For the text-containing cell, return its midpoint in (X, Y) coordinate format. 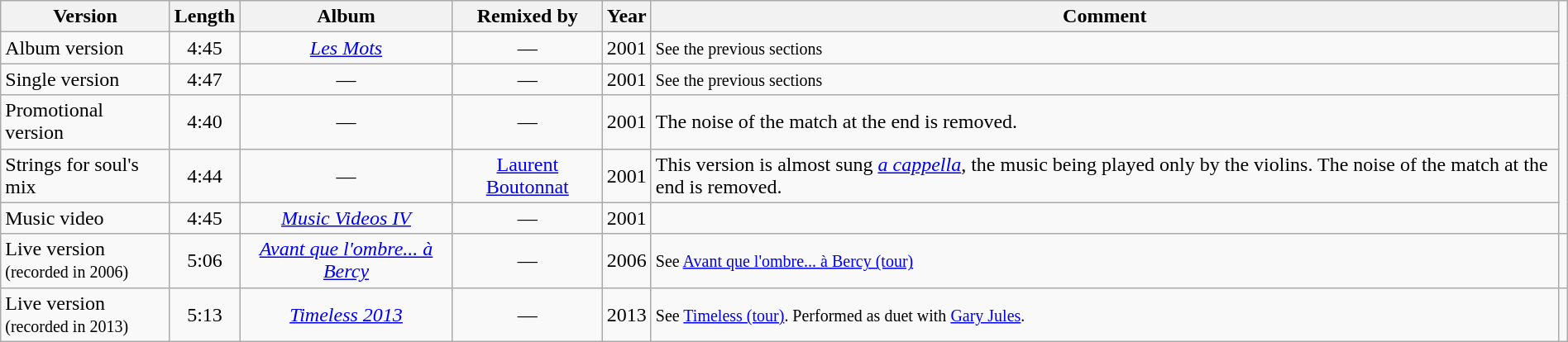
Album version (86, 48)
2006 (627, 261)
Strings for soul's mix (86, 175)
Music video (86, 218)
Remixed by (528, 17)
5:06 (204, 261)
Version (86, 17)
4:47 (204, 79)
Live version (recorded in 2013) (86, 314)
Year (627, 17)
Length (204, 17)
Single version (86, 79)
4:44 (204, 175)
4:40 (204, 122)
Les Mots (347, 48)
Laurent Boutonnat (528, 175)
See Avant que l'ombre... à Bercy (tour) (1105, 261)
2013 (627, 314)
Avant que l'ombre... à Bercy (347, 261)
5:13 (204, 314)
Album (347, 17)
This version is almost sung a cappella, the music being played only by the violins. The noise of the match at the end is removed. (1105, 175)
Live version (recorded in 2006) (86, 261)
Timeless 2013 (347, 314)
Music Videos IV (347, 218)
Comment (1105, 17)
Promotional version (86, 122)
See Timeless (tour). Performed as duet with Gary Jules. (1105, 314)
The noise of the match at the end is removed. (1105, 122)
